Search for the cell housing the specified text and yield its (x, y) center coordinate. 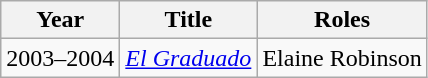
2003–2004 (60, 58)
Year (60, 20)
Title (188, 20)
El Graduado (188, 58)
Roles (342, 20)
Elaine Robinson (342, 58)
